Output the [X, Y] coordinate of the center of the cell containing the given text.  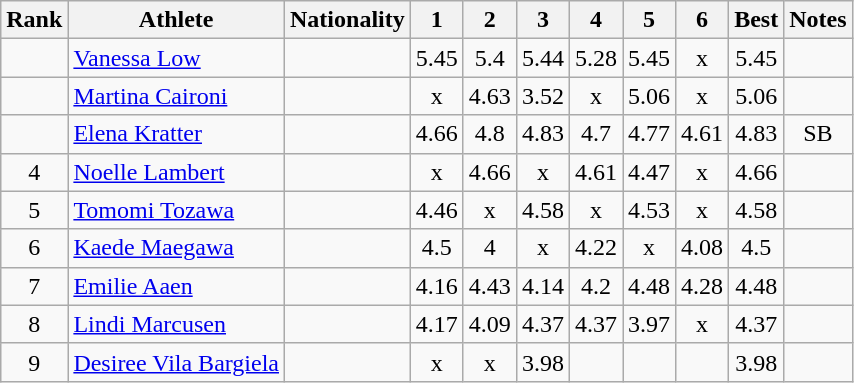
4.14 [542, 286]
Noelle Lambert [176, 172]
1 [436, 20]
3 [542, 20]
5.28 [596, 58]
Kaede Maegawa [176, 248]
4.46 [436, 210]
4.22 [596, 248]
Martina Caironi [176, 96]
4.77 [648, 134]
4.43 [490, 286]
7 [34, 286]
Emilie Aaen [176, 286]
4.63 [490, 96]
4.2 [596, 286]
4.16 [436, 286]
9 [34, 362]
SB [818, 134]
Best [756, 20]
Desiree Vila Bargiela [176, 362]
4.28 [702, 286]
Vanessa Low [176, 58]
3.52 [542, 96]
Athlete [176, 20]
5.4 [490, 58]
4.7 [596, 134]
4.8 [490, 134]
3.97 [648, 324]
4.53 [648, 210]
4.47 [648, 172]
5.44 [542, 58]
Nationality [348, 20]
4.08 [702, 248]
Notes [818, 20]
4.17 [436, 324]
4.09 [490, 324]
Tomomi Tozawa [176, 210]
8 [34, 324]
Lindi Marcusen [176, 324]
Elena Kratter [176, 134]
2 [490, 20]
Rank [34, 20]
